Pinpoint the cell where the given text exists, returning its [x, y] midpoint coordinate. 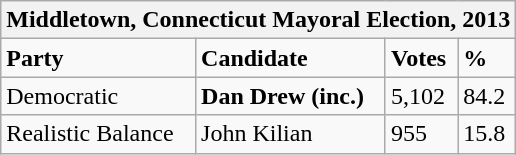
Candidate [291, 58]
5,102 [421, 96]
Middletown, Connecticut Mayoral Election, 2013 [258, 20]
Democratic [98, 96]
Votes [421, 58]
Dan Drew (inc.) [291, 96]
% [487, 58]
15.8 [487, 134]
Party [98, 58]
John Kilian [291, 134]
955 [421, 134]
Realistic Balance [98, 134]
84.2 [487, 96]
